Return (X, Y) of the center of cell containing provided text 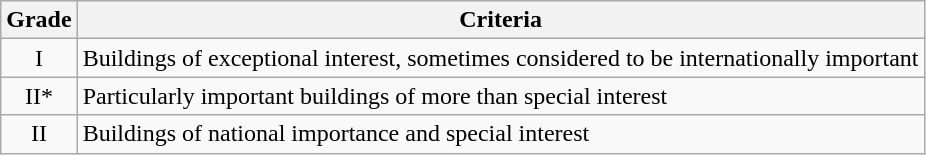
Grade (39, 20)
Particularly important buildings of more than special interest (500, 96)
II* (39, 96)
I (39, 58)
II (39, 134)
Buildings of exceptional interest, sometimes considered to be internationally important (500, 58)
Buildings of national importance and special interest (500, 134)
Criteria (500, 20)
